From the cell containing the given text, extract its center point as (X, Y) coordinate. 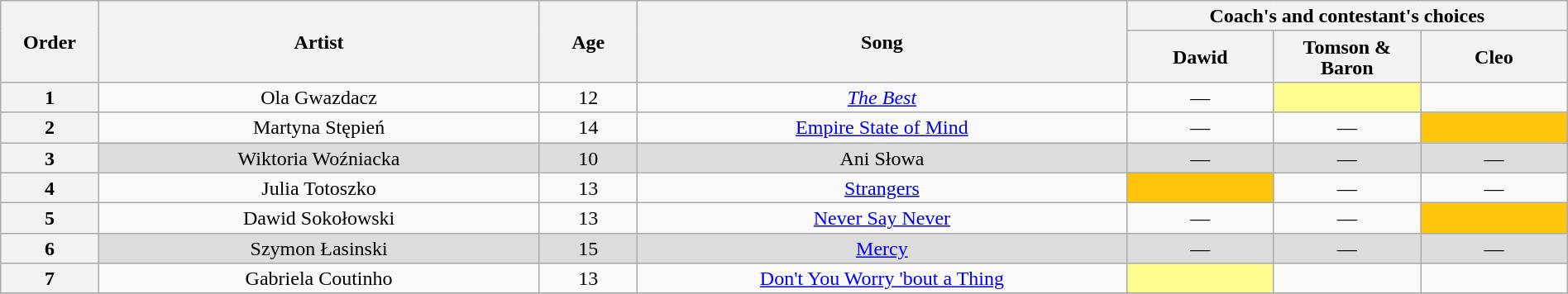
Mercy (882, 248)
Coach's and contestant's choices (1346, 17)
Empire State of Mind (882, 127)
12 (588, 97)
7 (50, 279)
Order (50, 41)
Szymon Łasinski (319, 248)
Ola Gwazdacz (319, 97)
Strangers (882, 188)
Cleo (1494, 56)
Gabriela Coutinho (319, 279)
3 (50, 157)
Wiktoria Woźniacka (319, 157)
Dawid (1200, 56)
Song (882, 41)
14 (588, 127)
15 (588, 248)
5 (50, 218)
Don't You Worry 'bout a Thing (882, 279)
6 (50, 248)
Dawid Sokołowski (319, 218)
Artist (319, 41)
4 (50, 188)
1 (50, 97)
Tomson & Baron (1347, 56)
Martyna Stępień (319, 127)
Julia Totoszko (319, 188)
Ani Słowa (882, 157)
Age (588, 41)
Never Say Never (882, 218)
2 (50, 127)
10 (588, 157)
The Best (882, 97)
